From the cell containing the given text, extract its center point as [x, y] coordinate. 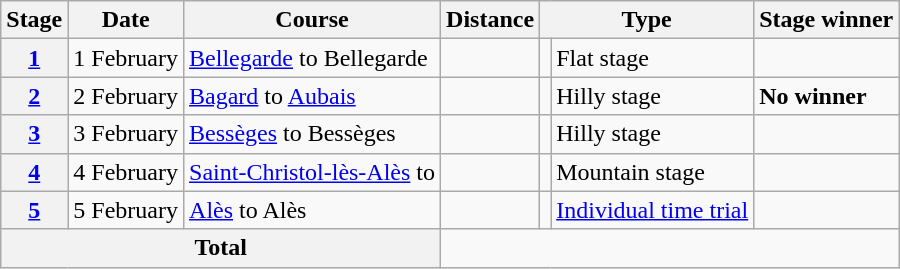
Mountain stage [652, 172]
2 [34, 96]
4 February [126, 172]
Type [647, 20]
Alès to Alès [312, 210]
Individual time trial [652, 210]
Distance [490, 20]
Flat stage [652, 58]
Saint-Christol-lès-Alès to [312, 172]
1 February [126, 58]
3 February [126, 134]
Stage [34, 20]
Bagard to Aubais [312, 96]
1 [34, 58]
5 [34, 210]
No winner [826, 96]
3 [34, 134]
Total [221, 248]
2 February [126, 96]
Bellegarde to Bellegarde [312, 58]
Stage winner [826, 20]
Course [312, 20]
4 [34, 172]
5 February [126, 210]
Bessèges to Bessèges [312, 134]
Date [126, 20]
